Capture the cell that displays the provided text and extract its (x, y) central coordinate. 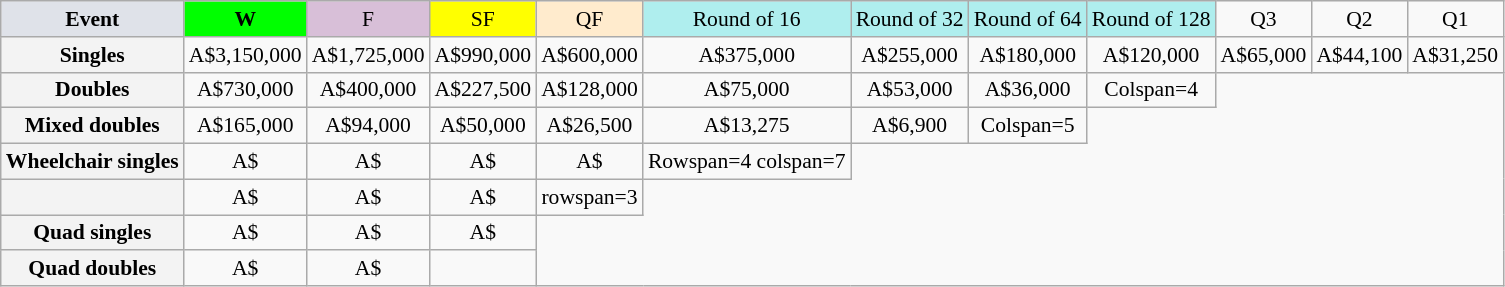
Quad singles (92, 233)
Round of 64 (1028, 19)
A$26,500 (590, 126)
Q3 (1264, 19)
rowspan=3 (590, 197)
Round of 32 (910, 19)
Colspan=4 (1152, 90)
A$375,000 (747, 55)
A$75,000 (747, 90)
QF (590, 19)
Colspan=5 (1028, 126)
Q1 (1455, 19)
A$94,000 (368, 126)
Doubles (92, 90)
W (246, 19)
A$227,500 (482, 90)
Rowspan=4 colspan=7 (747, 162)
A$128,000 (590, 90)
A$400,000 (368, 90)
A$180,000 (1028, 55)
Quad doubles (92, 269)
A$6,900 (910, 126)
A$990,000 (482, 55)
Round of 16 (747, 19)
Q2 (1359, 19)
A$53,000 (910, 90)
A$255,000 (910, 55)
A$1,725,000 (368, 55)
A$730,000 (246, 90)
Round of 128 (1152, 19)
A$44,100 (1359, 55)
Mixed doubles (92, 126)
F (368, 19)
A$120,000 (1152, 55)
Wheelchair singles (92, 162)
A$50,000 (482, 126)
A$13,275 (747, 126)
SF (482, 19)
A$3,150,000 (246, 55)
A$600,000 (590, 55)
A$65,000 (1264, 55)
A$31,250 (1455, 55)
A$36,000 (1028, 90)
Singles (92, 55)
Event (92, 19)
A$165,000 (246, 126)
